Identify which cell holds the provided text, then report its [X, Y] central coordinate. 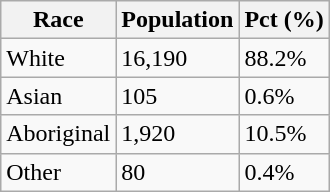
Aboriginal [58, 134]
Population [178, 20]
Race [58, 20]
White [58, 58]
0.6% [284, 96]
Asian [58, 96]
16,190 [178, 58]
Other [58, 172]
105 [178, 96]
88.2% [284, 58]
1,920 [178, 134]
0.4% [284, 172]
10.5% [284, 134]
Pct (%) [284, 20]
80 [178, 172]
